Capture the cell that displays the provided text and extract its (x, y) central coordinate. 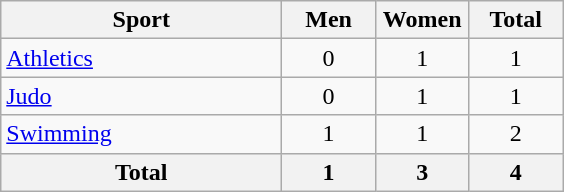
Sport (142, 20)
Swimming (142, 134)
Men (329, 20)
4 (516, 172)
Women (422, 20)
Athletics (142, 58)
2 (516, 134)
Judo (142, 96)
3 (422, 172)
